Provide the [x, y] coordinate of the cell's center where the given text is located.  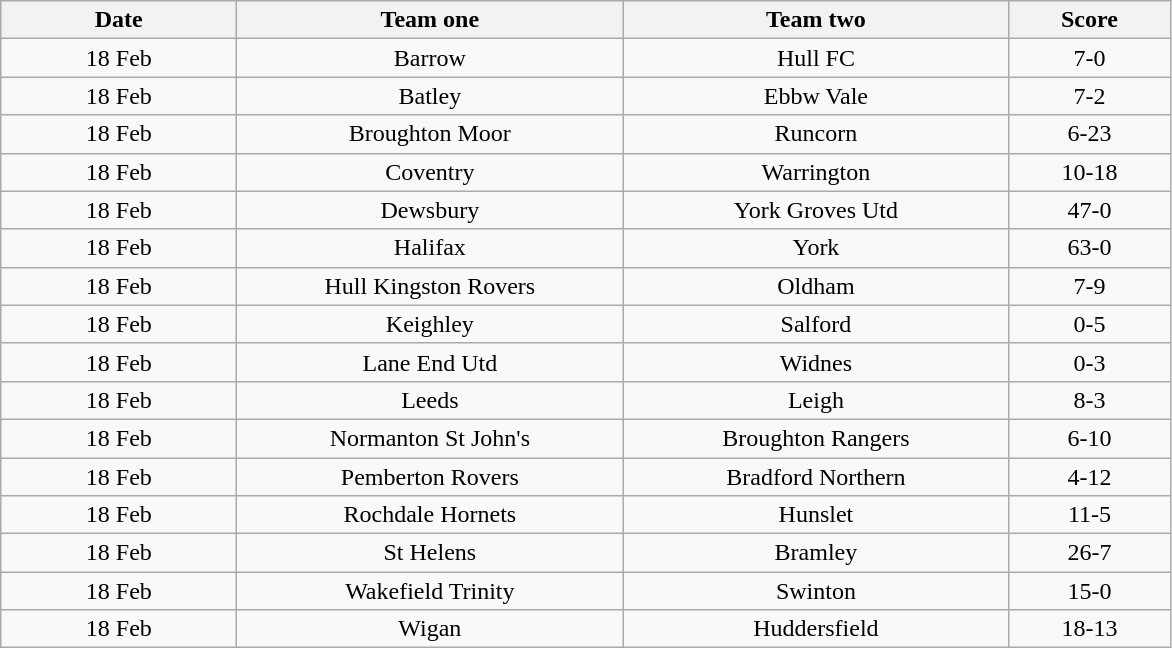
4-12 [1090, 477]
Batley [430, 96]
63-0 [1090, 248]
Rochdale Hornets [430, 515]
Date [119, 20]
26-7 [1090, 553]
Bramley [816, 553]
6-10 [1090, 438]
Leigh [816, 400]
Leeds [430, 400]
Oldham [816, 286]
Broughton Moor [430, 134]
York [816, 248]
7-0 [1090, 58]
Score [1090, 20]
Hull FC [816, 58]
York Groves Utd [816, 210]
Keighley [430, 324]
St Helens [430, 553]
6-23 [1090, 134]
10-18 [1090, 172]
Swinton [816, 591]
Dewsbury [430, 210]
Warrington [816, 172]
7-9 [1090, 286]
Hunslet [816, 515]
Team one [430, 20]
Huddersfield [816, 629]
Runcorn [816, 134]
Barrow [430, 58]
0-3 [1090, 362]
15-0 [1090, 591]
Wigan [430, 629]
Coventry [430, 172]
Normanton St John's [430, 438]
Wakefield Trinity [430, 591]
Halifax [430, 248]
0-5 [1090, 324]
11-5 [1090, 515]
7-2 [1090, 96]
Broughton Rangers [816, 438]
Ebbw Vale [816, 96]
Bradford Northern [816, 477]
8-3 [1090, 400]
Team two [816, 20]
Lane End Utd [430, 362]
Hull Kingston Rovers [430, 286]
Salford [816, 324]
47-0 [1090, 210]
Pemberton Rovers [430, 477]
Widnes [816, 362]
18-13 [1090, 629]
